Locate the cell with the specified text and output its (X, Y) center coordinate. 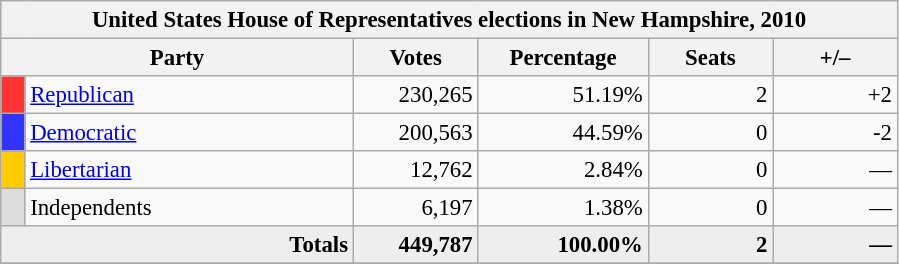
United States House of Representatives elections in New Hampshire, 2010 (450, 20)
Democratic (189, 133)
Republican (189, 95)
6,197 (416, 208)
2.84% (563, 170)
-2 (836, 133)
449,787 (416, 245)
Seats (710, 58)
Votes (416, 58)
100.00% (563, 245)
51.19% (563, 95)
Libertarian (189, 170)
44.59% (563, 133)
230,265 (416, 95)
Totals (178, 245)
+/– (836, 58)
Independents (189, 208)
Party (178, 58)
1.38% (563, 208)
+2 (836, 95)
200,563 (416, 133)
Percentage (563, 58)
12,762 (416, 170)
